Output the [x, y] coordinate of the center of the cell containing the given text.  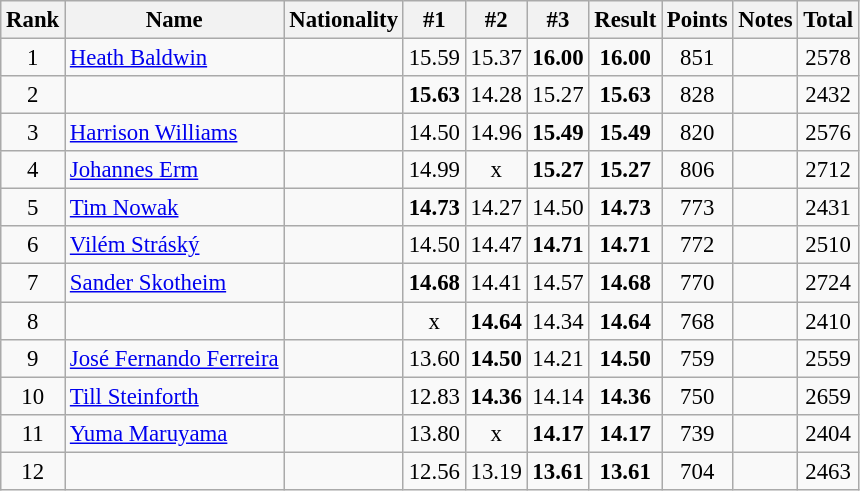
14.47 [496, 245]
2576 [828, 133]
2510 [828, 245]
851 [698, 58]
1 [33, 58]
11 [33, 433]
4 [33, 170]
2659 [828, 396]
Till Steinforth [174, 396]
828 [698, 95]
13.19 [496, 471]
Name [174, 20]
Johannes Erm [174, 170]
14.14 [558, 396]
15.37 [496, 58]
Points [698, 20]
759 [698, 358]
12.83 [434, 396]
Total [828, 20]
José Fernando Ferreira [174, 358]
12.56 [434, 471]
7 [33, 283]
2410 [828, 321]
9 [33, 358]
5 [33, 208]
772 [698, 245]
2 [33, 95]
Yuma Maruyama [174, 433]
Rank [33, 20]
2432 [828, 95]
12 [33, 471]
14.41 [496, 283]
Sander Skotheim [174, 283]
770 [698, 283]
14.34 [558, 321]
Vilém Stráský [174, 245]
773 [698, 208]
2724 [828, 283]
#2 [496, 20]
#3 [558, 20]
Tim Nowak [174, 208]
750 [698, 396]
2559 [828, 358]
14.27 [496, 208]
2712 [828, 170]
Notes [766, 20]
Nationality [344, 20]
13.60 [434, 358]
13.80 [434, 433]
2431 [828, 208]
820 [698, 133]
768 [698, 321]
6 [33, 245]
#1 [434, 20]
806 [698, 170]
14.96 [496, 133]
15.59 [434, 58]
Heath Baldwin [174, 58]
Result [626, 20]
14.99 [434, 170]
14.28 [496, 95]
14.21 [558, 358]
10 [33, 396]
Harrison Williams [174, 133]
2463 [828, 471]
8 [33, 321]
14.57 [558, 283]
2404 [828, 433]
2578 [828, 58]
3 [33, 133]
704 [698, 471]
739 [698, 433]
